For the text-containing cell, return its midpoint in [X, Y] coordinate format. 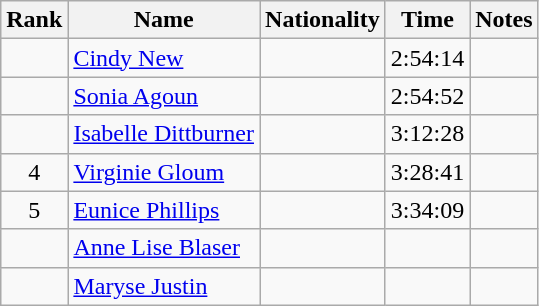
Isabelle Dittburner [164, 134]
Nationality [323, 20]
2:54:52 [427, 96]
Virginie Gloum [164, 172]
Anne Lise Blaser [164, 248]
Cindy New [164, 58]
3:28:41 [427, 172]
5 [34, 210]
2:54:14 [427, 58]
Time [427, 20]
Rank [34, 20]
Maryse Justin [164, 286]
3:12:28 [427, 134]
4 [34, 172]
3:34:09 [427, 210]
Name [164, 20]
Notes [504, 20]
Sonia Agoun [164, 96]
Eunice Phillips [164, 210]
